For the text-containing cell, return its midpoint in [x, y] coordinate format. 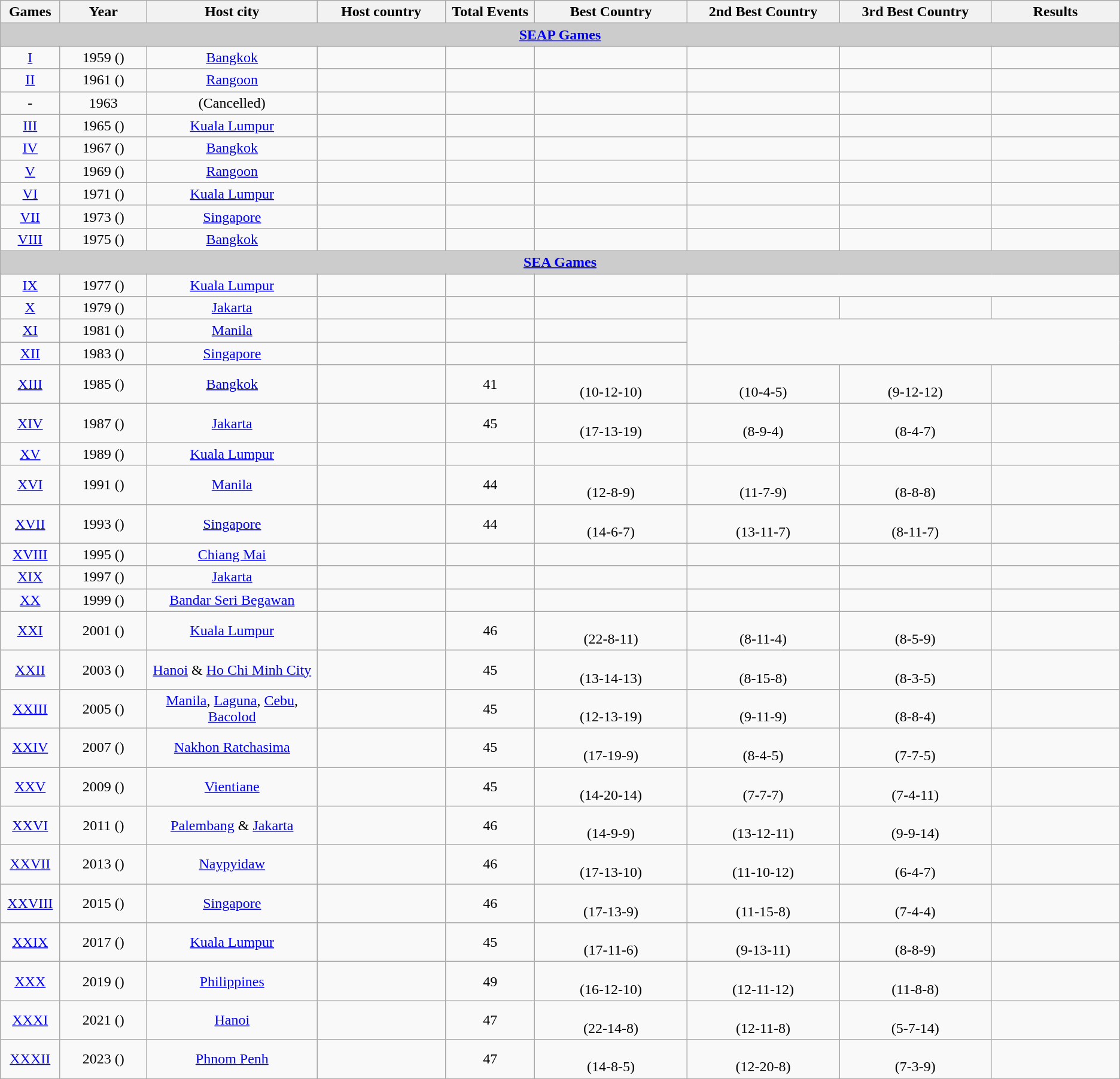
XXIX [30, 943]
(8-4-7) [915, 423]
(6-4-7) [915, 865]
(14-9-9) [611, 825]
(8-8-8) [915, 484]
(12-20-8) [763, 1059]
III [30, 126]
SEA Games [560, 262]
41 [491, 384]
1961 () [104, 80]
1977 () [104, 285]
(8-4-5) [763, 748]
XIX [30, 577]
XIV [30, 423]
XXI [30, 630]
V [30, 171]
(12-11-8) [763, 1020]
2015 () [104, 903]
XXVIII [30, 903]
XVI [30, 484]
(8-9-4) [763, 423]
1993 () [104, 524]
(13-14-13) [611, 670]
(10-4-5) [763, 384]
Total Events [491, 12]
1959 () [104, 57]
1999 () [104, 600]
(11-10-12) [763, 865]
(8-8-9) [915, 943]
1973 () [104, 217]
(14-8-5) [611, 1059]
2011 () [104, 825]
(12-11-12) [763, 981]
Nakhon Ratchasima [232, 748]
Hanoi [232, 1020]
(10-12-10) [611, 384]
XIII [30, 384]
(17-13-19) [611, 423]
1989 () [104, 454]
2023 () [104, 1059]
VI [30, 194]
Host city [232, 12]
1975 () [104, 239]
XXIII [30, 708]
(17-13-9) [611, 903]
XVII [30, 524]
1983 () [104, 353]
(8-8-4) [915, 708]
Games [30, 12]
Palembang & Jakarta [232, 825]
(11-15-8) [763, 903]
- [30, 103]
1981 () [104, 331]
(13-12-11) [763, 825]
Hanoi & Ho Chi Minh City [232, 670]
(8-11-4) [763, 630]
(12-8-9) [611, 484]
(13-11-7) [763, 524]
XXII [30, 670]
(8-3-5) [915, 670]
1985 () [104, 384]
XXVI [30, 825]
(17-13-10) [611, 865]
XXX [30, 981]
(11-7-9) [763, 484]
XX [30, 600]
X [30, 308]
(9-12-12) [915, 384]
1965 () [104, 126]
2021 () [104, 1020]
1971 () [104, 194]
IX [30, 285]
2017 () [104, 943]
2007 () [104, 748]
1979 () [104, 308]
2009 () [104, 786]
I [30, 57]
Vientiane [232, 786]
2003 () [104, 670]
(22-14-8) [611, 1020]
(7-4-11) [915, 786]
XXVII [30, 865]
XVIII [30, 554]
IV [30, 148]
1997 () [104, 577]
1967 () [104, 148]
VII [30, 217]
(16-12-10) [611, 981]
Chiang Mai [232, 554]
2nd Best Country [763, 12]
(14-6-7) [611, 524]
Results [1055, 12]
XI [30, 331]
(12-13-19) [611, 708]
(Cancelled) [232, 103]
1987 () [104, 423]
(22-8-11) [611, 630]
Host country [382, 12]
II [30, 80]
(8-15-8) [763, 670]
(9-13-11) [763, 943]
Bandar Seri Begawan [232, 600]
2005 () [104, 708]
1969 () [104, 171]
3rd Best Country [915, 12]
(8-5-9) [915, 630]
XXIV [30, 748]
(14-20-14) [611, 786]
(7-7-5) [915, 748]
XXXI [30, 1020]
Phnom Penh [232, 1059]
Year [104, 12]
SEAP Games [560, 35]
Best Country [611, 12]
2019 () [104, 981]
1991 () [104, 484]
Naypyidaw [232, 865]
XXV [30, 786]
VIII [30, 239]
(5-7-14) [915, 1020]
(9-9-14) [915, 825]
49 [491, 981]
1963 [104, 103]
(9-11-9) [763, 708]
Philippines [232, 981]
Manila, Laguna, Cebu, Bacolod [232, 708]
XII [30, 353]
(7-3-9) [915, 1059]
(7-4-4) [915, 903]
(17-19-9) [611, 748]
(11-8-8) [915, 981]
2001 () [104, 630]
(7-7-7) [763, 786]
XXXII [30, 1059]
(17-11-6) [611, 943]
XV [30, 454]
(8-11-7) [915, 524]
1995 () [104, 554]
2013 () [104, 865]
